Find where the given text appears and provide that cell's center as [x, y] coordinate. 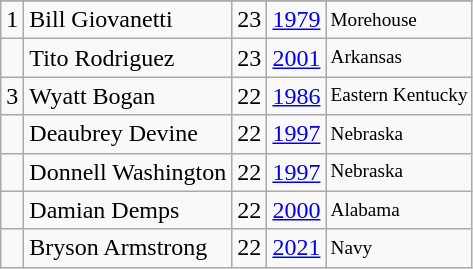
2000 [296, 210]
1979 [296, 20]
Bill Giovanetti [128, 20]
Morehouse [399, 20]
Tito Rodriguez [128, 58]
Alabama [399, 210]
Donnell Washington [128, 172]
Arkansas [399, 58]
2021 [296, 248]
Bryson Armstrong [128, 248]
Wyatt Bogan [128, 96]
Eastern Kentucky [399, 96]
Navy [399, 248]
3 [12, 96]
2001 [296, 58]
Damian Demps [128, 210]
Deaubrey Devine [128, 134]
1986 [296, 96]
1 [12, 20]
